Extract the (x, y) coordinate from the center of the cell holding the provided text.  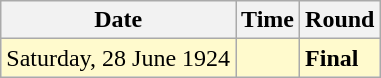
Date (118, 20)
Saturday, 28 June 1924 (118, 58)
Round (340, 20)
Time (268, 20)
Final (340, 58)
